From the cell containing the given text, extract its center point as (x, y) coordinate. 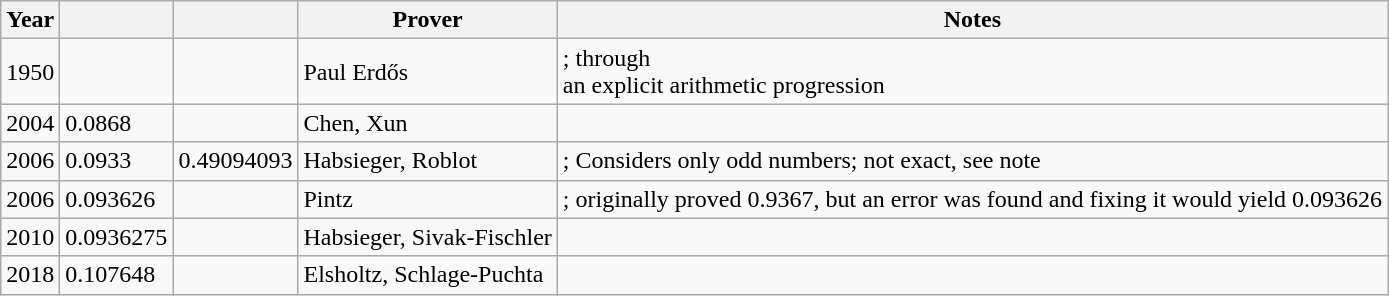
; throughan explicit arithmetic progression (972, 72)
0.093626 (116, 199)
Paul Erdős (428, 72)
Chen, Xun (428, 123)
0.49094093 (236, 161)
Year (30, 20)
; Considers only odd numbers; not exact, see note (972, 161)
1950 (30, 72)
Elsholtz, Schlage-Puchta (428, 275)
0.0936275 (116, 237)
Habsieger, Sivak-Fischler (428, 237)
Habsieger, Roblot (428, 161)
Prover (428, 20)
Pintz (428, 199)
0.107648 (116, 275)
2004 (30, 123)
2018 (30, 275)
2010 (30, 237)
Notes (972, 20)
; originally proved 0.9367, but an error was found and fixing it would yield 0.093626 (972, 199)
0.0868 (116, 123)
0.0933 (116, 161)
